Find where the given text appears and provide that cell's center as (X, Y) coordinate. 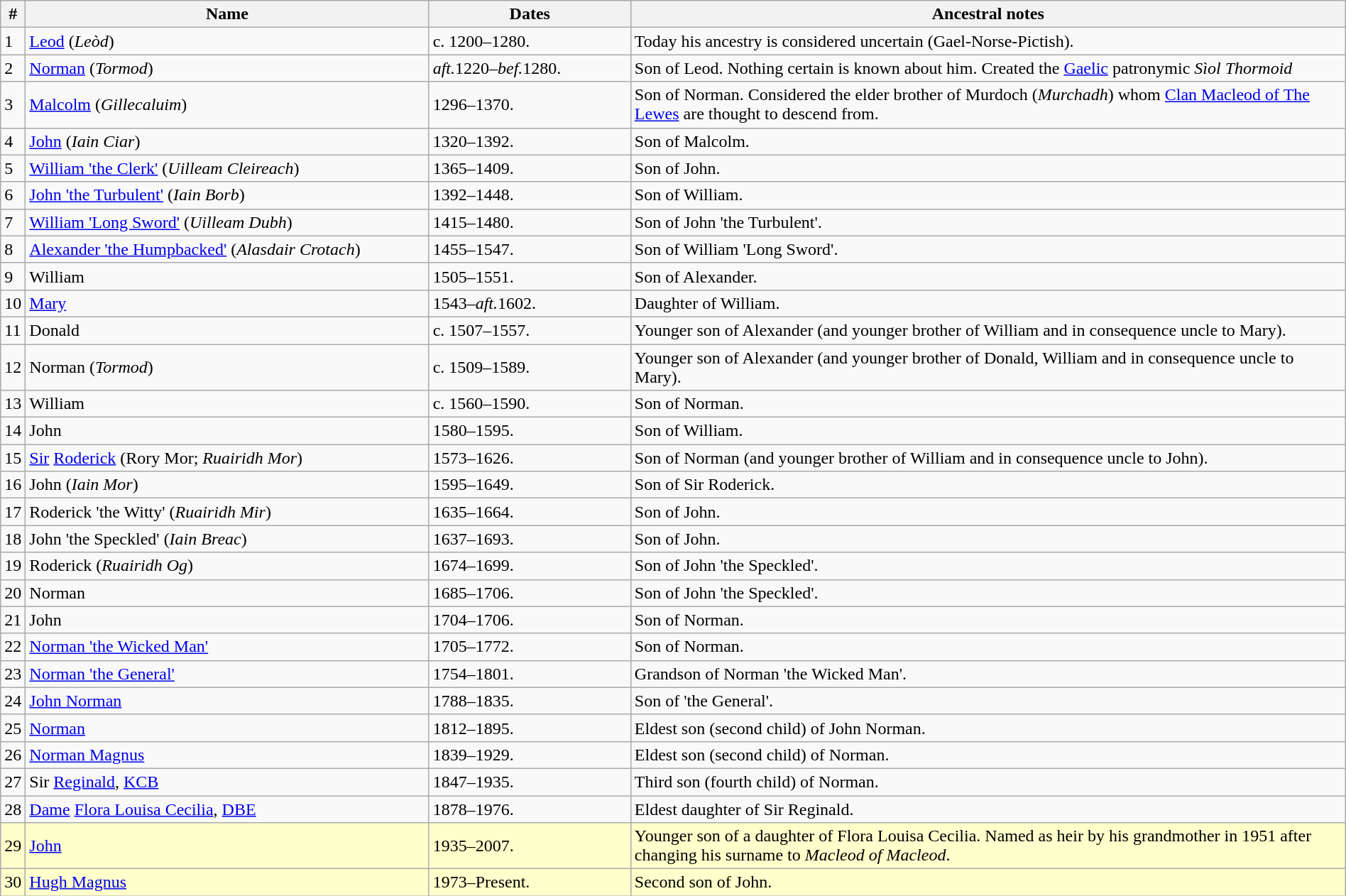
1704–1706. (530, 620)
William 'Long Sword' (Uilleam Dubh) (227, 222)
Sir Reginald, KCB (227, 782)
22 (13, 647)
12 (13, 366)
27 (13, 782)
1543–aft.1602. (530, 303)
Younger son of Alexander (and younger brother of Donald, William and in consequence uncle to Mary). (988, 366)
Donald (227, 330)
10 (13, 303)
1637–1693. (530, 539)
Norman 'the General' (227, 674)
1296–1370. (530, 105)
1505–1551. (530, 276)
Norman Magnus (227, 755)
c. 1509–1589. (530, 366)
Younger son of a daughter of Flora Louisa Cecilia. Named as heir by his grandmother in 1951 after changing his surname to Macleod of Macleod. (988, 846)
Second son of John. (988, 883)
11 (13, 330)
Son of 'the General'. (988, 701)
5 (13, 168)
1812–1895. (530, 728)
c. 1200–1280. (530, 41)
24 (13, 701)
1788–1835. (530, 701)
Son of Norman. Considered the elder brother of Murdoch (Murchadh) whom Clan Macleod of The Lewes are thought to descend from. (988, 105)
30 (13, 883)
1573–1626. (530, 458)
17 (13, 512)
Roderick 'the Witty' (Ruairidh Mir) (227, 512)
15 (13, 458)
25 (13, 728)
Alexander 'the Humpbacked' (Alasdair Crotach) (227, 249)
Son of Malcolm. (988, 141)
John (Iain Mor) (227, 485)
1935–2007. (530, 846)
Daughter of William. (988, 303)
Son of Alexander. (988, 276)
1878–1976. (530, 809)
16 (13, 485)
c. 1507–1557. (530, 330)
14 (13, 431)
6 (13, 195)
8 (13, 249)
1685–1706. (530, 593)
23 (13, 674)
1674–1699. (530, 566)
c. 1560–1590. (530, 404)
Third son (fourth child) of Norman. (988, 782)
Malcolm (Gillecaluim) (227, 105)
1320–1392. (530, 141)
John 'the Turbulent' (Iain Borb) (227, 195)
Eldest son (second child) of John Norman. (988, 728)
Eldest son (second child) of Norman. (988, 755)
Son of Norman (and younger brother of William and in consequence uncle to John). (988, 458)
13 (13, 404)
3 (13, 105)
1392–1448. (530, 195)
1455–1547. (530, 249)
18 (13, 539)
28 (13, 809)
# (13, 14)
1754–1801. (530, 674)
1705–1772. (530, 647)
William 'the Clerk' (Uilleam Cleireach) (227, 168)
1595–1649. (530, 485)
Sir Roderick (Rory Mor; Ruairidh Mor) (227, 458)
19 (13, 566)
1839–1929. (530, 755)
Mary (227, 303)
26 (13, 755)
John (Iain Ciar) (227, 141)
Younger son of Alexander (and younger brother of William and in consequence uncle to Mary). (988, 330)
John 'the Speckled' (Iain Breac) (227, 539)
Leod (Leòd) (227, 41)
Today his ancestry is considered uncertain (Gael-Norse-Pictish). (988, 41)
Dame Flora Louisa Cecilia, DBE (227, 809)
2 (13, 68)
29 (13, 846)
1847–1935. (530, 782)
1973–Present. (530, 883)
1 (13, 41)
Hugh Magnus (227, 883)
7 (13, 222)
Grandson of Norman 'the Wicked Man'. (988, 674)
Son of William 'Long Sword'. (988, 249)
Son of John 'the Turbulent'. (988, 222)
John Norman (227, 701)
9 (13, 276)
1635–1664. (530, 512)
Son of Leod. Nothing certain is known about him. Created the Gaelic patronymic Sìol Thormoid (988, 68)
1415–1480. (530, 222)
4 (13, 141)
1365–1409. (530, 168)
Ancestral notes (988, 14)
1580–1595. (530, 431)
Dates (530, 14)
Eldest daughter of Sir Reginald. (988, 809)
aft.1220–bef.1280. (530, 68)
20 (13, 593)
Roderick (Ruairidh Og) (227, 566)
21 (13, 620)
Norman 'the Wicked Man' (227, 647)
Son of Sir Roderick. (988, 485)
Name (227, 14)
